Return (X, Y) of the center of cell containing provided text 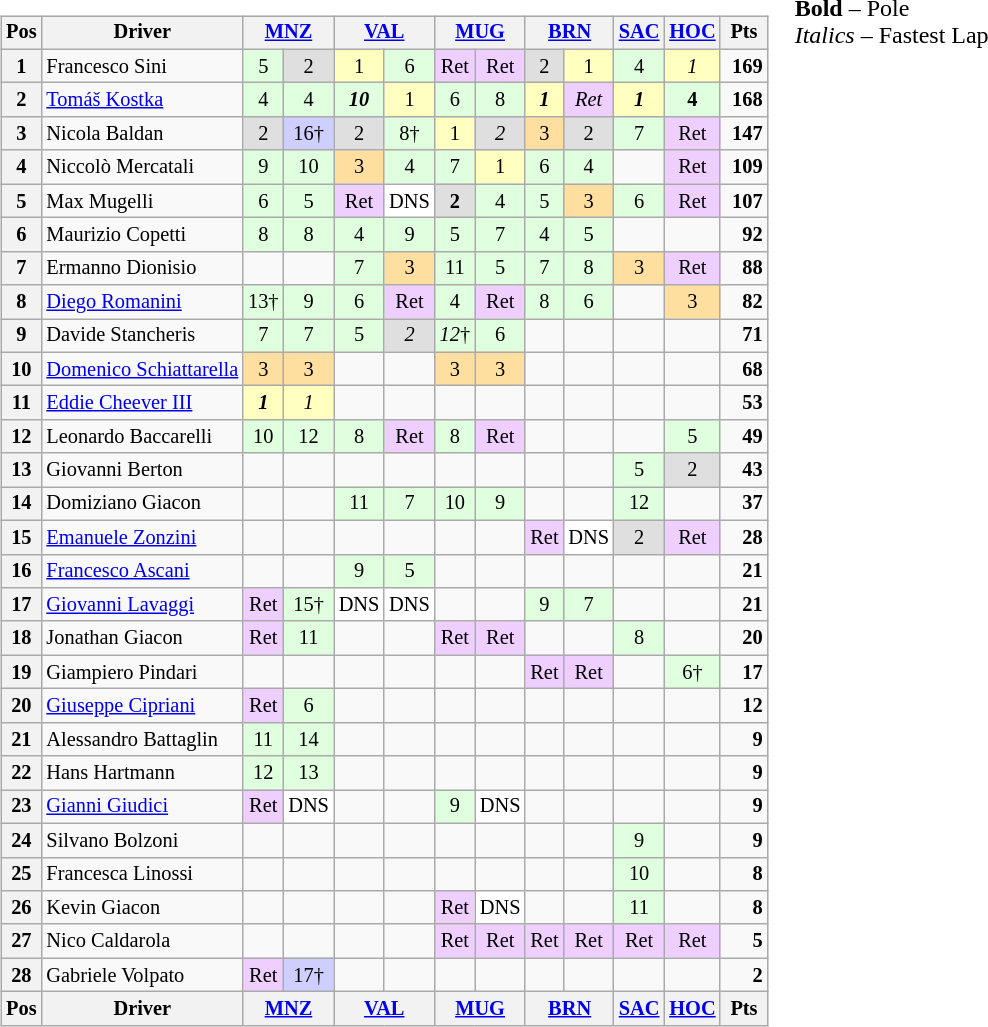
Giovanni Berton (142, 470)
Giampiero Pindari (142, 672)
Domenico Schiattarella (142, 369)
Giuseppe Cipriani (142, 706)
37 (744, 504)
Gabriele Volpato (142, 975)
68 (744, 369)
Francesco Ascani (142, 571)
53 (744, 403)
25 (21, 874)
Emanuele Zonzini (142, 537)
109 (744, 167)
92 (744, 235)
16 (21, 571)
19 (21, 672)
Niccolò Mercatali (142, 167)
6† (692, 672)
43 (744, 470)
16† (308, 134)
Francesco Sini (142, 66)
Kevin Giacon (142, 908)
13† (263, 302)
Jonathan Giacon (142, 638)
168 (744, 100)
Leonardo Baccarelli (142, 437)
Eddie Cheever III (142, 403)
27 (21, 941)
18 (21, 638)
169 (744, 66)
Gianni Giudici (142, 807)
Alessandro Battaglin (142, 739)
17† (308, 975)
15 (21, 537)
147 (744, 134)
23 (21, 807)
88 (744, 268)
Diego Romanini (142, 302)
Domiziano Giacon (142, 504)
12† (455, 336)
Ermanno Dionisio (142, 268)
Tomáš Kostka (142, 100)
Giovanni Lavaggi (142, 605)
Davide Stancheris (142, 336)
Francesca Linossi (142, 874)
Silvano Bolzoni (142, 840)
26 (21, 908)
Max Mugelli (142, 201)
Nicola Baldan (142, 134)
24 (21, 840)
107 (744, 201)
Maurizio Copetti (142, 235)
15† (308, 605)
71 (744, 336)
Hans Hartmann (142, 773)
82 (744, 302)
8† (409, 134)
22 (21, 773)
49 (744, 437)
Nico Caldarola (142, 941)
